Provide the [X, Y] coordinate of the cell's center where the given text is located.  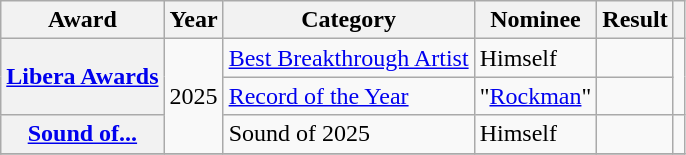
Nominee [536, 20]
Record of the Year [348, 96]
"Rockman" [536, 96]
Libera Awards [82, 77]
Year [194, 20]
Award [82, 20]
Sound of... [82, 134]
Result [635, 20]
Best Breakthrough Artist [348, 58]
2025 [194, 96]
Category [348, 20]
Sound of 2025 [348, 134]
